Detect which cell encompasses the target text, then output its [x, y] center coordinate. 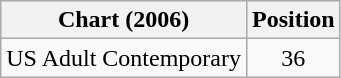
Chart (2006) [124, 20]
36 [293, 58]
US Adult Contemporary [124, 58]
Position [293, 20]
